Capture the cell that displays the provided text and extract its [x, y] central coordinate. 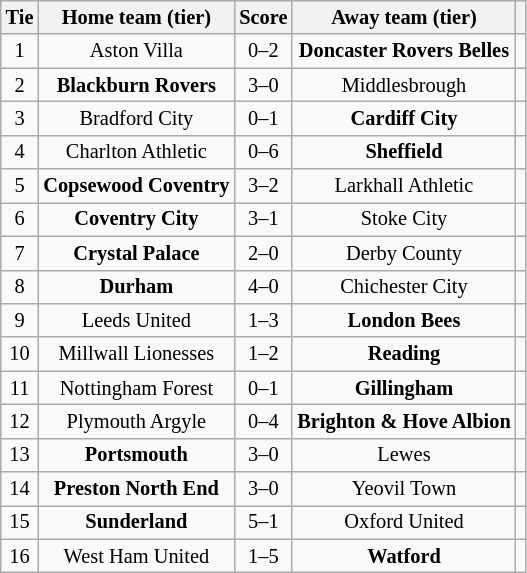
Millwall Lionesses [136, 354]
Leeds United [136, 320]
1–5 [263, 556]
Chichester City [404, 287]
Durham [136, 287]
Score [263, 17]
0–2 [263, 51]
2–0 [263, 253]
5 [20, 186]
15 [20, 522]
Aston Villa [136, 51]
Portsmouth [136, 455]
Middlesbrough [404, 85]
10 [20, 354]
Stoke City [404, 219]
Reading [404, 354]
5–1 [263, 522]
Copsewood Coventry [136, 186]
Derby County [404, 253]
Bradford City [136, 118]
Blackburn Rovers [136, 85]
1–3 [263, 320]
9 [20, 320]
6 [20, 219]
Coventry City [136, 219]
Doncaster Rovers Belles [404, 51]
Gillingham [404, 388]
2 [20, 85]
Brighton & Hove Albion [404, 421]
West Ham United [136, 556]
16 [20, 556]
Lewes [404, 455]
8 [20, 287]
Yeovil Town [404, 489]
Tie [20, 17]
11 [20, 388]
3–1 [263, 219]
Oxford United [404, 522]
Nottingham Forest [136, 388]
Plymouth Argyle [136, 421]
Larkhall Athletic [404, 186]
3 [20, 118]
Sunderland [136, 522]
1–2 [263, 354]
London Bees [404, 320]
7 [20, 253]
0–4 [263, 421]
3–2 [263, 186]
4–0 [263, 287]
Home team (tier) [136, 17]
13 [20, 455]
Sheffield [404, 152]
12 [20, 421]
4 [20, 152]
Crystal Palace [136, 253]
Preston North End [136, 489]
0–6 [263, 152]
1 [20, 51]
14 [20, 489]
Away team (tier) [404, 17]
Watford [404, 556]
Cardiff City [404, 118]
Charlton Athletic [136, 152]
